Pinpoint the cell where the given text exists, returning its (X, Y) midpoint coordinate. 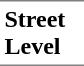
Street Level (42, 33)
